For the text-containing cell, return its midpoint in [X, Y] coordinate format. 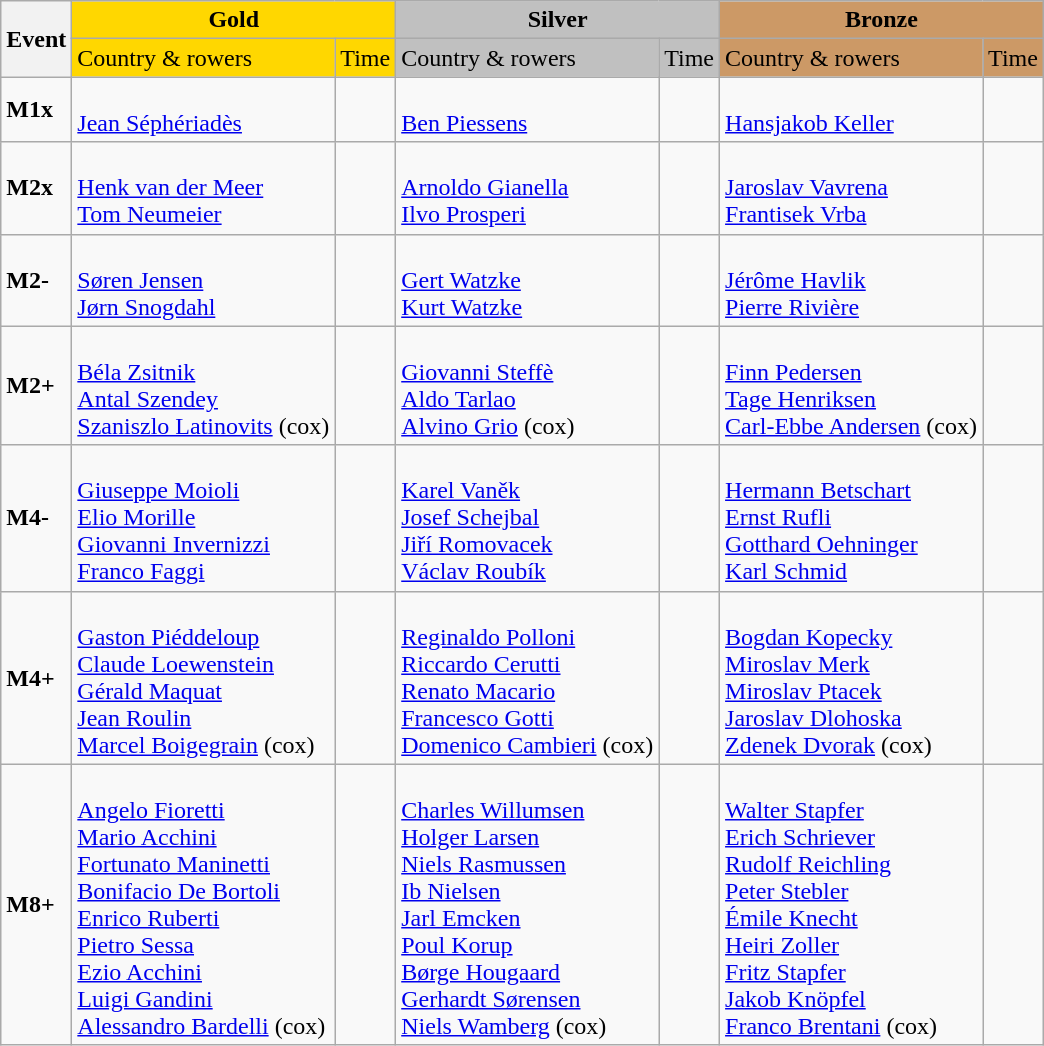
Gaston Piéddeloup Claude Loewenstein Gérald Maquat Jean Roulin Marcel Boigegrain (cox) [204, 678]
Reginaldo Polloni Riccardo Cerutti Renato Macario Francesco Gotti Domenico Cambieri (cox) [528, 678]
Karel Vaněk Josef Schejbal Jiří Romovacek Václav Roubík [528, 518]
Charles Willumsen Holger Larsen Niels Rasmussen Ib Nielsen Jarl Emcken Poul Korup Børge Hougaard Gerhardt Sørensen Niels Wamberg (cox) [528, 904]
Silver [558, 20]
M4+ [36, 678]
Gold [234, 20]
M2+ [36, 386]
Walter Stapfer Erich Schriever Rudolf Reichling Peter Stebler Émile Knecht Heiri Zoller Fritz Stapfer Jakob Knöpfel Franco Brentani (cox) [852, 904]
Bogdan Kopecky Miroslav Merk Miroslav Ptacek Jaroslav Dlohoska Zdenek Dvorak (cox) [852, 678]
Jérôme Havlik Pierre Rivière [852, 280]
Giovanni Steffè Aldo Tarlao Alvino Grio (cox) [528, 386]
M1x [36, 110]
Hermann Betschart Ernst Rufli Gotthard Oehninger Karl Schmid [852, 518]
Ben Piessens [528, 110]
M2x [36, 188]
Jean Séphériadès [204, 110]
Bronze [882, 20]
Søren Jensen Jørn Snogdahl [204, 280]
M8+ [36, 904]
Arnoldo Gianella Ilvo Prosperi [528, 188]
Jaroslav Vavrena Frantisek Vrba [852, 188]
Giuseppe Moioli Elio Morille Giovanni Invernizzi Franco Faggi [204, 518]
Finn Pedersen Tage Henriksen Carl-Ebbe Andersen (cox) [852, 386]
Gert Watzke Kurt Watzke [528, 280]
Hansjakob Keller [852, 110]
Event [36, 39]
M2- [36, 280]
Béla Zsitnik Antal Szendey Szaniszlo Latinovits (cox) [204, 386]
Henk van der Meer Tom Neumeier [204, 188]
M4- [36, 518]
